Find where the given text appears and provide that cell's center as (x, y) coordinate. 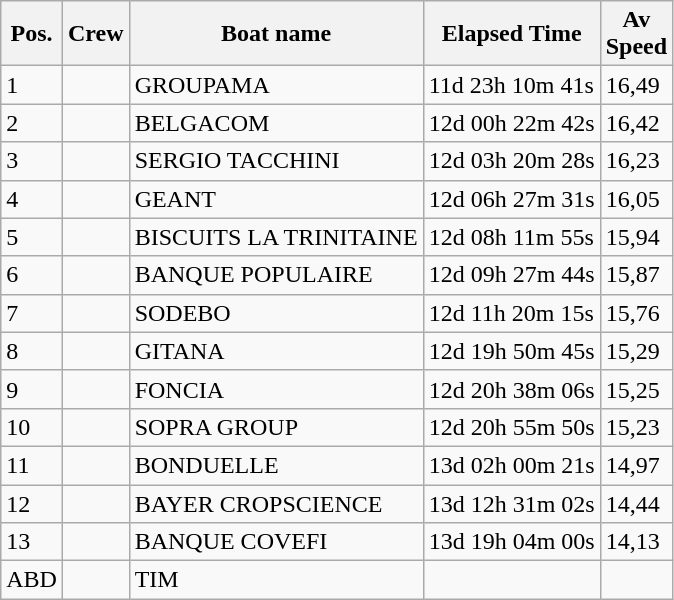
2 (32, 123)
12d 20h 38m 06s (512, 389)
Elapsed Time (512, 34)
12d 08h 11m 55s (512, 237)
12d 03h 20m 28s (512, 161)
16,23 (636, 161)
6 (32, 275)
15,87 (636, 275)
10 (32, 427)
14,13 (636, 542)
FONCIA (276, 389)
16,05 (636, 199)
12d 00h 22m 42s (512, 123)
11d 23h 10m 41s (512, 85)
13 (32, 542)
11 (32, 465)
Pos. (32, 34)
BANQUE COVEFI (276, 542)
13d 19h 04m 00s (512, 542)
BELGACOM (276, 123)
12 (32, 503)
12d 06h 27m 31s (512, 199)
15,76 (636, 313)
12d 09h 27m 44s (512, 275)
SOPRA GROUP (276, 427)
Boat name (276, 34)
ABD (32, 580)
12d 20h 55m 50s (512, 427)
Crew (96, 34)
TIM (276, 580)
BISCUITS LA TRINITAINE (276, 237)
15,25 (636, 389)
15,23 (636, 427)
12d 19h 50m 45s (512, 351)
15,29 (636, 351)
16,42 (636, 123)
16,49 (636, 85)
1 (32, 85)
7 (32, 313)
5 (32, 237)
14,44 (636, 503)
GITANA (276, 351)
GEANT (276, 199)
AvSpeed (636, 34)
SODEBO (276, 313)
SERGIO TACCHINI (276, 161)
14,97 (636, 465)
15,94 (636, 237)
BAYER CROPSCIENCE (276, 503)
12d 11h 20m 15s (512, 313)
4 (32, 199)
13d 02h 00m 21s (512, 465)
GROUPAMA (276, 85)
BANQUE POPULAIRE (276, 275)
3 (32, 161)
13d 12h 31m 02s (512, 503)
8 (32, 351)
BONDUELLE (276, 465)
9 (32, 389)
